Return the [X, Y] coordinate for the center point of the cell that contains the specified text.  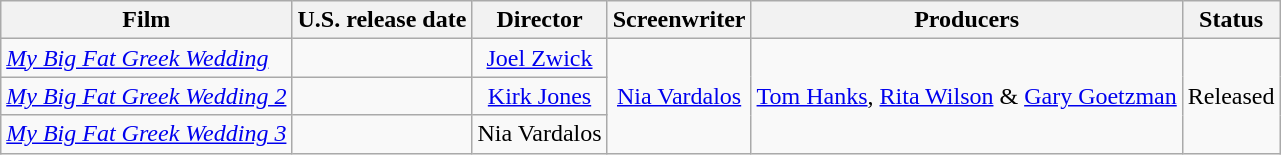
Tom Hanks, Rita Wilson & Gary Goetzman [966, 96]
Status [1231, 20]
Released [1231, 96]
My Big Fat Greek Wedding 2 [146, 96]
Film [146, 20]
Producers [966, 20]
My Big Fat Greek Wedding [146, 58]
My Big Fat Greek Wedding 3 [146, 134]
U.S. release date [382, 20]
Joel Zwick [540, 58]
Director [540, 20]
Kirk Jones [540, 96]
Screenwriter [679, 20]
